For the text-containing cell, return its midpoint in [X, Y] coordinate format. 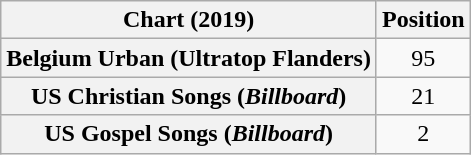
Chart (2019) [189, 20]
95 [423, 58]
2 [423, 134]
US Gospel Songs (Billboard) [189, 134]
Belgium Urban (Ultratop Flanders) [189, 58]
21 [423, 96]
US Christian Songs (Billboard) [189, 96]
Position [423, 20]
